Scan for the cell matching the given text and deliver its [X, Y] coordinate at center. 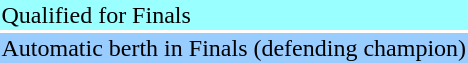
Automatic berth in Finals (defending champion) [234, 48]
Qualified for Finals [234, 15]
